For the text-containing cell, return its midpoint in [X, Y] coordinate format. 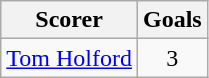
Tom Holford [70, 58]
3 [172, 58]
Scorer [70, 20]
Goals [172, 20]
